Provide the [X, Y] coordinate of the cell's center where the given text is located.  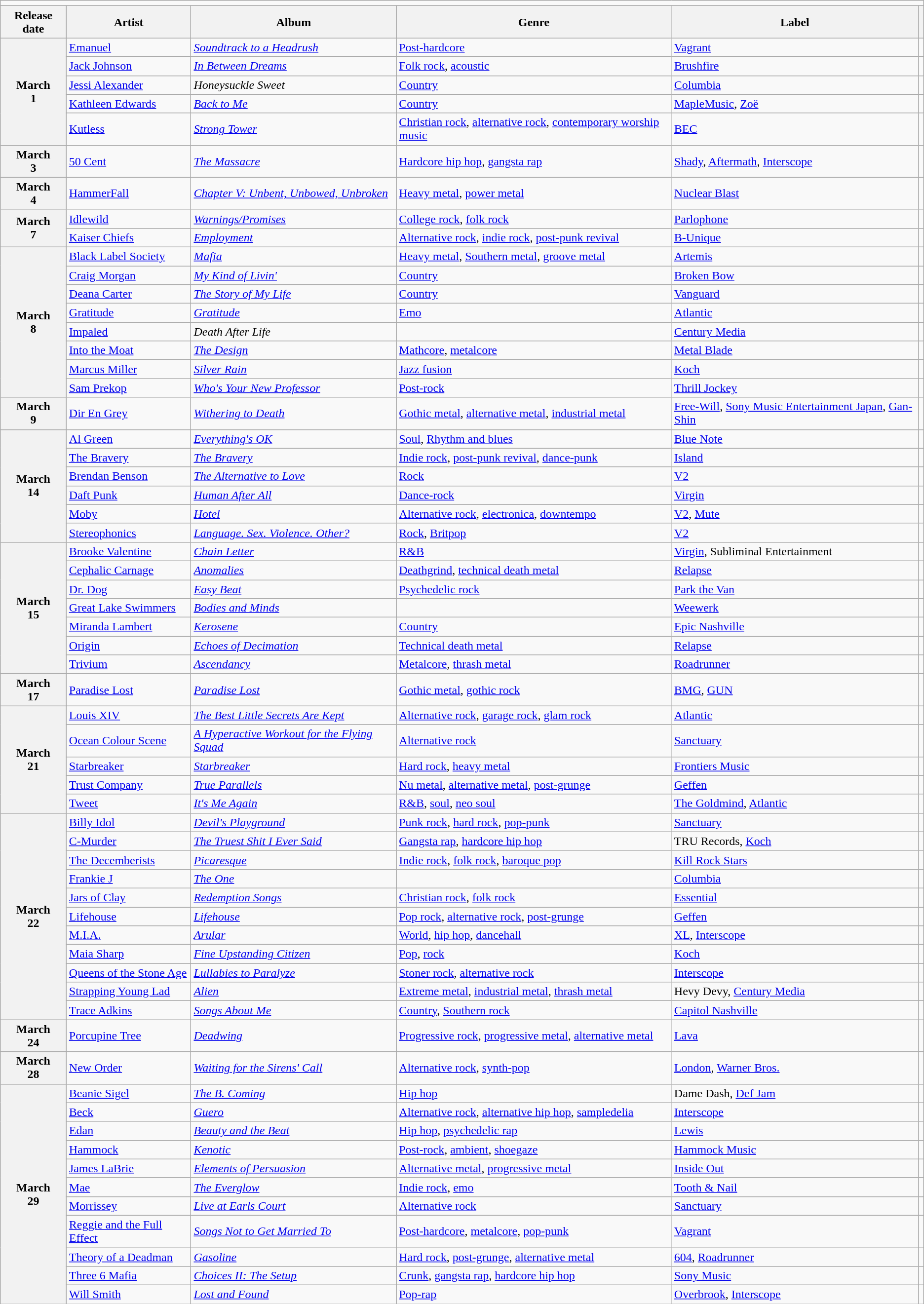
Indie rock, post-punk revival, dance-punk [534, 458]
The B. Coming [294, 1093]
The Design [294, 350]
The One [294, 879]
March9 [34, 414]
Great Lake Swimmers [128, 608]
Lewis [795, 1131]
Epic Nashville [795, 627]
BMG, GUN [795, 690]
Shady, Aftermath, Interscope [795, 161]
Emo [534, 313]
R&B [534, 551]
Hammock [128, 1150]
Gothic metal, gothic rock [534, 690]
Maia Sharp [128, 954]
Folk rock, acoustic [534, 66]
Roadrunner [795, 664]
Idlewild [128, 219]
604, Roadrunner [795, 1257]
Brooke Valentine [128, 551]
Rock, Britpop [534, 533]
Into the Moat [128, 350]
Hip hop [534, 1093]
Emanuel [128, 47]
Essential [795, 897]
Kutless [128, 129]
Stoner rock, alternative rock [534, 973]
London, Warner Bros. [795, 1068]
XL, Interscope [795, 935]
Alien [294, 992]
Ascendancy [294, 664]
Craig Morgan [128, 275]
Human After All [294, 495]
Hardcore hip hop, gangsta rap [534, 161]
Employment [294, 237]
Hip hop, psychedelic rap [534, 1131]
Thrill Jockey [795, 388]
Jessi Alexander [128, 85]
Devil's Playground [294, 822]
Sam Prekop [128, 388]
Hevy Devy, Century Media [795, 992]
Songs Not to Get Married To [294, 1231]
Pop rock, alternative rock, post-grunge [534, 917]
C-Murder [128, 841]
Vanguard [795, 294]
Nu metal, alternative metal, post-grunge [534, 785]
Jack Johnson [128, 66]
Nuclear Blast [795, 193]
Will Smith [128, 1295]
Virgin [795, 495]
The Best Little Secrets Are Kept [294, 715]
Christian rock, alternative rock, contemporary worship music [534, 129]
R&B, soul, neo soul [534, 804]
Beauty and the Beat [294, 1131]
The Alternative to Love [294, 476]
Arular [294, 935]
Stereophonics [128, 533]
James LaBrie [128, 1168]
College rock, folk rock [534, 219]
Alternative metal, progressive metal [534, 1168]
Release date [34, 22]
Dr. Dog [128, 589]
Kerosene [294, 627]
Mafia [294, 256]
Artist [128, 22]
Queens of the Stone Age [128, 973]
Label [795, 22]
Deathgrind, technical death metal [534, 570]
March28 [34, 1068]
Jars of Clay [128, 897]
Hammock Music [795, 1150]
Alternative rock, alternative hip hop, sampledelia [534, 1112]
Lost and Found [294, 1295]
Echoes of Decimation [294, 646]
Alternative rock, garage rock, glam rock [534, 715]
MapleMusic, Zoë [795, 104]
Sony Music [795, 1276]
Indie rock, folk rock, baroque pop [534, 860]
Moby [128, 514]
Weewerk [795, 608]
Country, Southern rock [534, 1010]
Kathleen Edwards [128, 104]
Live at Earls Court [294, 1206]
Virgin, Subliminal Entertainment [795, 551]
Tweet [128, 804]
March14 [34, 486]
Rock [534, 476]
Dame Dash, Def Jam [795, 1093]
Punk rock, hard rock, pop-punk [534, 822]
Island [795, 458]
HammerFall [128, 193]
Brushfire [795, 66]
Indie rock, emo [534, 1187]
World, hip hop, dancehall [534, 935]
Progressive rock, progressive metal, alternative metal [534, 1036]
March3 [34, 161]
March4 [34, 193]
Morrissey [128, 1206]
Capitol Nashville [795, 1010]
The Decemberists [128, 860]
Guero [294, 1112]
Post-hardcore [534, 47]
Everything's OK [294, 439]
Waiting for the Sirens' Call [294, 1068]
Overbrook, Interscope [795, 1295]
Reggie and the Full Effect [128, 1231]
March1 [34, 92]
March21 [34, 759]
Lava [795, 1036]
Lullabies to Paralyze [294, 973]
In Between Dreams [294, 66]
Honeysuckle Sweet [294, 85]
Songs About Me [294, 1010]
Psychedelic rock [534, 589]
Heavy metal, power metal [534, 193]
BEC [795, 129]
Alternative rock, electronica, downtempo [534, 514]
Dance-rock [534, 495]
Billy Idol [128, 822]
The Massacre [294, 161]
Beck [128, 1112]
Post-rock [534, 388]
Elements of Persuasion [294, 1168]
Artemis [795, 256]
Pop, rock [534, 954]
Free-Will, Sony Music Entertainment Japan, Gan-Shin [795, 414]
Louis XIV [128, 715]
Impaled [128, 332]
Technical death metal [534, 646]
Edan [128, 1131]
Beanie Sigel [128, 1093]
Anomalies [294, 570]
Miranda Lambert [128, 627]
Metalcore, thrash metal [534, 664]
Deana Carter [128, 294]
Inside Out [795, 1168]
Hotel [294, 514]
Jazz fusion [534, 369]
Kaiser Chiefs [128, 237]
Death After Life [294, 332]
Trust Company [128, 785]
March7 [34, 228]
B-Unique [795, 237]
Blue Note [795, 439]
Mathcore, metalcore [534, 350]
Kill Rock Stars [795, 860]
Frontiers Music [795, 766]
Pop-rap [534, 1295]
March24 [34, 1036]
Post-hardcore, metalcore, pop-punk [534, 1231]
Silver Rain [294, 369]
Deadwing [294, 1036]
Soundtrack to a Headrush [294, 47]
Porcupine Tree [128, 1036]
March17 [34, 690]
Gangsta rap, hardcore hip hop [534, 841]
Easy Beat [294, 589]
V2, Mute [795, 514]
Extreme metal, industrial metal, thrash metal [534, 992]
My Kind of Livin' [294, 275]
Strapping Young Lad [128, 992]
Black Label Society [128, 256]
Gothic metal, alternative metal, industrial metal [534, 414]
Daft Punk [128, 495]
Withering to Death [294, 414]
Tooth & Nail [795, 1187]
Cephalic Carnage [128, 570]
Heavy metal, Southern metal, groove metal [534, 256]
Brendan Benson [128, 476]
Fine Upstanding Citizen [294, 954]
Choices II: The Setup [294, 1276]
Gasoline [294, 1257]
Marcus Miller [128, 369]
Theory of a Deadman [128, 1257]
Album [294, 22]
A Hyperactive Workout for the Flying Squad [294, 740]
Hard rock, post-grunge, alternative metal [534, 1257]
TRU Records, Koch [795, 841]
Frankie J [128, 879]
March15 [34, 608]
Chapter V: Unbent, Unbowed, Unbroken [294, 193]
Language. Sex. Violence. Other? [294, 533]
New Order [128, 1068]
Alternative rock, synth-pop [534, 1068]
The Goldmind, Atlantic [795, 804]
The Story of My Life [294, 294]
Broken Bow [795, 275]
The Truest Shit I Ever Said [294, 841]
Warnings/Promises [294, 219]
Park the Van [795, 589]
Chain Letter [294, 551]
Origin [128, 646]
Crunk, gangsta rap, hardcore hip hop [534, 1276]
Ocean Colour Scene [128, 740]
Who's Your New Professor [294, 388]
Genre [534, 22]
Redemption Songs [294, 897]
Kenotic [294, 1150]
Strong Tower [294, 129]
March29 [34, 1194]
Dir En Grey [128, 414]
The Everglow [294, 1187]
Soul, Rhythm and blues [534, 439]
Three 6 Mafia [128, 1276]
Bodies and Minds [294, 608]
Al Green [128, 439]
It's Me Again [294, 804]
March8 [34, 322]
March22 [34, 916]
Metal Blade [795, 350]
Trivium [128, 664]
Trace Adkins [128, 1010]
Picaresque [294, 860]
Back to Me [294, 104]
M.I.A. [128, 935]
50 Cent [128, 161]
Hard rock, heavy metal [534, 766]
Century Media [795, 332]
True Parallels [294, 785]
Post-rock, ambient, shoegaze [534, 1150]
Parlophone [795, 219]
Mae [128, 1187]
Christian rock, folk rock [534, 897]
Alternative rock, indie rock, post-punk revival [534, 237]
